Find where the given text appears and provide that cell's center as [X, Y] coordinate. 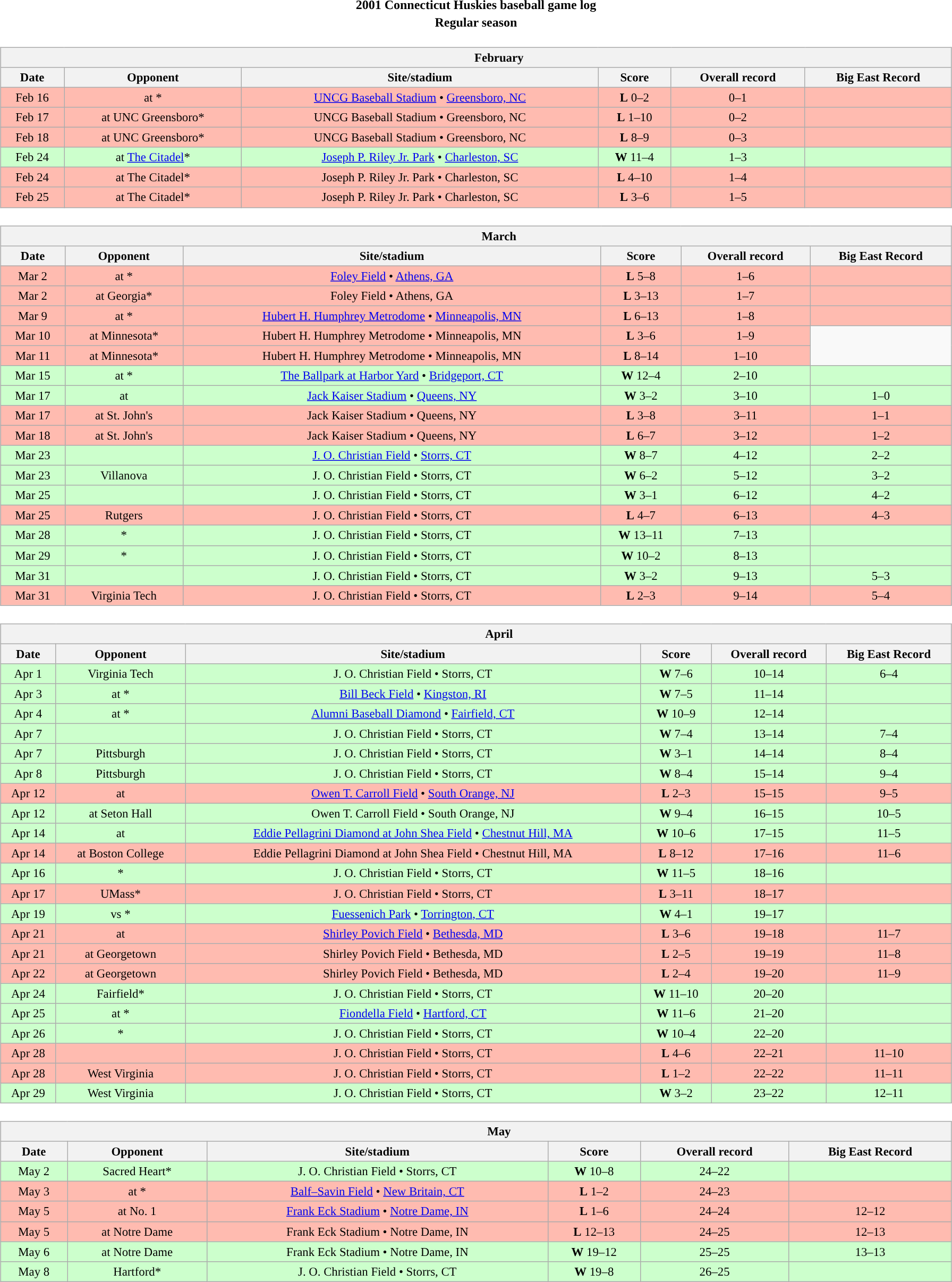
9–4 [889, 773]
May 6 [34, 1252]
Mar 18 [33, 435]
W 11–10 [676, 993]
11–14 [769, 694]
W 19–8 [594, 1271]
W 10–9 [676, 714]
L 4–10 [634, 178]
Feb 16 [32, 97]
9–14 [746, 595]
1–4 [738, 178]
9–13 [746, 576]
February [476, 57]
Apr 19 [28, 914]
11–11 [889, 1073]
W 10–8 [594, 1171]
24–22 [714, 1171]
Feb 18 [32, 138]
Sacred Heart* [137, 1171]
L 4–7 [641, 516]
W 12–4 [641, 376]
W 8–4 [676, 773]
3–11 [746, 416]
23–22 [769, 1093]
18–16 [769, 873]
May 8 [34, 1271]
Fiondella Field • Hartford, CT [413, 1014]
W 10–6 [676, 833]
Alumni Baseball Diamond • Fairfield, CT [413, 714]
W 6–2 [641, 476]
8–13 [746, 555]
12–14 [769, 714]
22–20 [769, 1033]
12–13 [870, 1232]
12–11 [889, 1093]
March [476, 235]
24–25 [714, 1232]
May 2 [34, 1171]
W 7–4 [676, 733]
at No. 1 [137, 1211]
L 8–9 [634, 138]
L 6–13 [641, 316]
5–3 [881, 576]
5–12 [746, 476]
W 8–7 [641, 456]
19–17 [769, 914]
at Seton Hall [121, 814]
1–2 [881, 435]
W 10–2 [641, 555]
1–7 [746, 296]
L 1–6 [594, 1211]
W 11–6 [676, 1014]
Mar 28 [33, 535]
May [476, 1132]
4–2 [881, 495]
7–13 [746, 535]
11–10 [889, 1053]
14–14 [769, 754]
16–15 [769, 814]
Mar 10 [33, 335]
1–8 [746, 316]
W 10–4 [676, 1033]
11–5 [889, 833]
Fuessenich Park • Torrington, CT [413, 914]
L 6–7 [641, 435]
7–4 [889, 733]
6–4 [889, 673]
W 4–1 [676, 914]
Apr 1 [28, 673]
W 7–5 [676, 694]
20–20 [769, 993]
1–3 [738, 157]
1–5 [738, 197]
Apr 16 [28, 873]
Apr 24 [28, 993]
19–19 [769, 954]
17–15 [769, 833]
Apr 3 [28, 694]
W 7–6 [676, 673]
W 13–11 [641, 535]
0–2 [738, 117]
May 3 [34, 1192]
L 3–13 [641, 296]
L 2–4 [676, 973]
11–7 [889, 933]
15–15 [769, 794]
5–4 [881, 595]
Balf–Savin Field • New Britain, CT [378, 1192]
L 12–13 [594, 1232]
24–24 [714, 1211]
11–9 [889, 973]
Mar 29 [33, 555]
Apr 25 [28, 1014]
Fairfield* [121, 993]
1–10 [746, 356]
19–20 [769, 973]
W 19–12 [594, 1252]
Rutgers [124, 516]
Mar 11 [33, 356]
L 8–14 [641, 356]
19–18 [769, 933]
L 8–12 [676, 854]
11–6 [889, 854]
Feb 17 [32, 117]
11–8 [889, 954]
26–25 [714, 1271]
3–2 [881, 476]
1–9 [746, 335]
24–23 [714, 1192]
L 3–11 [676, 893]
3–10 [746, 395]
25–25 [714, 1252]
4–12 [746, 456]
vs * [121, 914]
W 9–4 [676, 814]
L 2–5 [676, 954]
12–12 [870, 1211]
Apr 17 [28, 893]
0–3 [738, 138]
Apr 26 [28, 1033]
0–1 [738, 97]
9–5 [889, 794]
6–12 [746, 495]
8–4 [889, 754]
18–17 [769, 893]
10–14 [769, 673]
Apr 22 [28, 973]
L 5–8 [641, 276]
W 11–4 [634, 157]
Villanova [124, 476]
10–5 [889, 814]
Bill Beck Field • Kingston, RI [413, 694]
2–10 [746, 376]
17–16 [769, 854]
April [476, 634]
1–0 [881, 395]
Mar 15 [33, 376]
22–22 [769, 1073]
2–2 [881, 456]
Apr 8 [28, 773]
Apr 4 [28, 714]
21–20 [769, 1014]
1–6 [746, 276]
13–14 [769, 733]
L 4–6 [676, 1053]
4–3 [881, 516]
L 3–8 [641, 416]
13–13 [870, 1252]
L 0–2 [634, 97]
3–12 [746, 435]
Feb 25 [32, 197]
1–1 [881, 416]
L 1–10 [634, 117]
15–14 [769, 773]
at Boston College [121, 854]
at Georgia* [124, 296]
6–13 [746, 516]
Hartford* [137, 1271]
22–21 [769, 1053]
UMass* [121, 893]
Mar 9 [33, 316]
The Ballpark at Harbor Yard • Bridgeport, CT [392, 376]
Apr 29 [28, 1093]
W 11–5 [676, 873]
